Search for the cell housing the specified text and yield its (x, y) center coordinate. 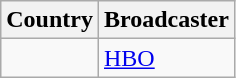
Country (50, 20)
Broadcaster (166, 20)
HBO (166, 58)
